Detect which cell encompasses the target text, then output its (x, y) center coordinate. 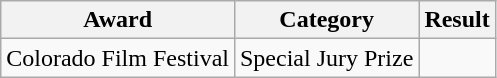
Colorado Film Festival (118, 58)
Result (457, 20)
Category (326, 20)
Award (118, 20)
Special Jury Prize (326, 58)
